Detect which cell encompasses the target text, then output its [x, y] center coordinate. 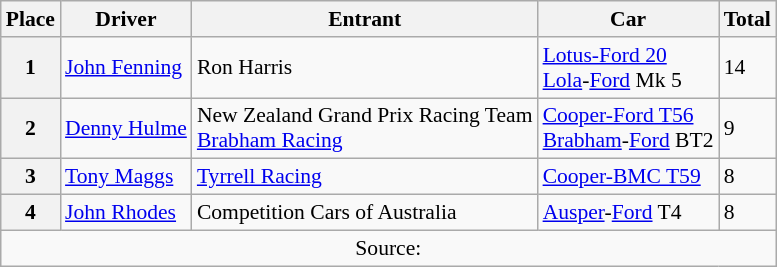
New Zealand Grand Prix Racing TeamBrabham Racing [365, 128]
John Fenning [126, 68]
Tony Maggs [126, 177]
14 [748, 68]
John Rhodes [126, 213]
Ron Harris [365, 68]
Entrant [365, 19]
Denny Hulme [126, 128]
Place [30, 19]
Driver [126, 19]
Source: [388, 248]
Tyrrell Racing [365, 177]
Cooper-BMC T59 [628, 177]
4 [30, 213]
Total [748, 19]
1 [30, 68]
Car [628, 19]
3 [30, 177]
2 [30, 128]
9 [748, 128]
Ausper-Ford T4 [628, 213]
Lotus-Ford 20Lola-Ford Mk 5 [628, 68]
Cooper-Ford T56Brabham-Ford BT2 [628, 128]
Competition Cars of Australia [365, 213]
